Capture the cell that displays the provided text and extract its (x, y) central coordinate. 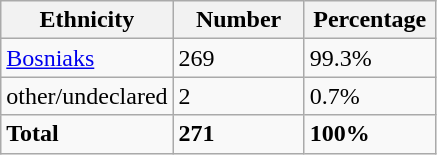
100% (370, 134)
Number (238, 20)
Percentage (370, 20)
99.3% (370, 58)
2 (238, 96)
0.7% (370, 96)
271 (238, 134)
269 (238, 58)
Total (87, 134)
other/undeclared (87, 96)
Ethnicity (87, 20)
Bosniaks (87, 58)
